Capture the cell that displays the provided text and extract its [x, y] central coordinate. 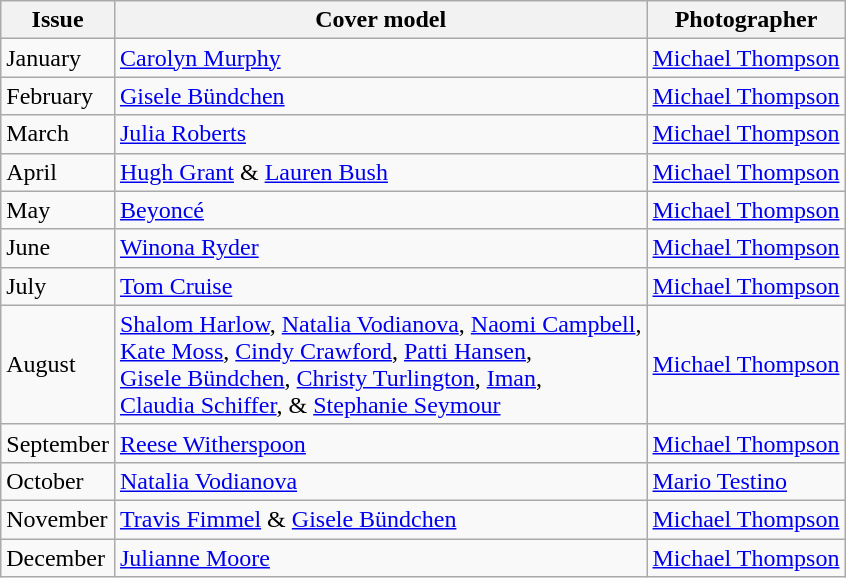
Photographer [746, 20]
October [58, 481]
Winona Ryder [380, 248]
Issue [58, 20]
Mario Testino [746, 481]
Carolyn Murphy [380, 58]
Reese Witherspoon [380, 443]
Cover model [380, 20]
Tom Cruise [380, 286]
Hugh Grant & Lauren Bush [380, 172]
Gisele Bündchen [380, 96]
Beyoncé [380, 210]
November [58, 519]
May [58, 210]
Julianne Moore [380, 557]
July [58, 286]
Julia Roberts [380, 134]
February [58, 96]
March [58, 134]
June [58, 248]
April [58, 172]
Travis Fimmel & Gisele Bündchen [380, 519]
August [58, 364]
Natalia Vodianova [380, 481]
December [58, 557]
January [58, 58]
September [58, 443]
